Detect which cell encompasses the target text, then output its [X, Y] center coordinate. 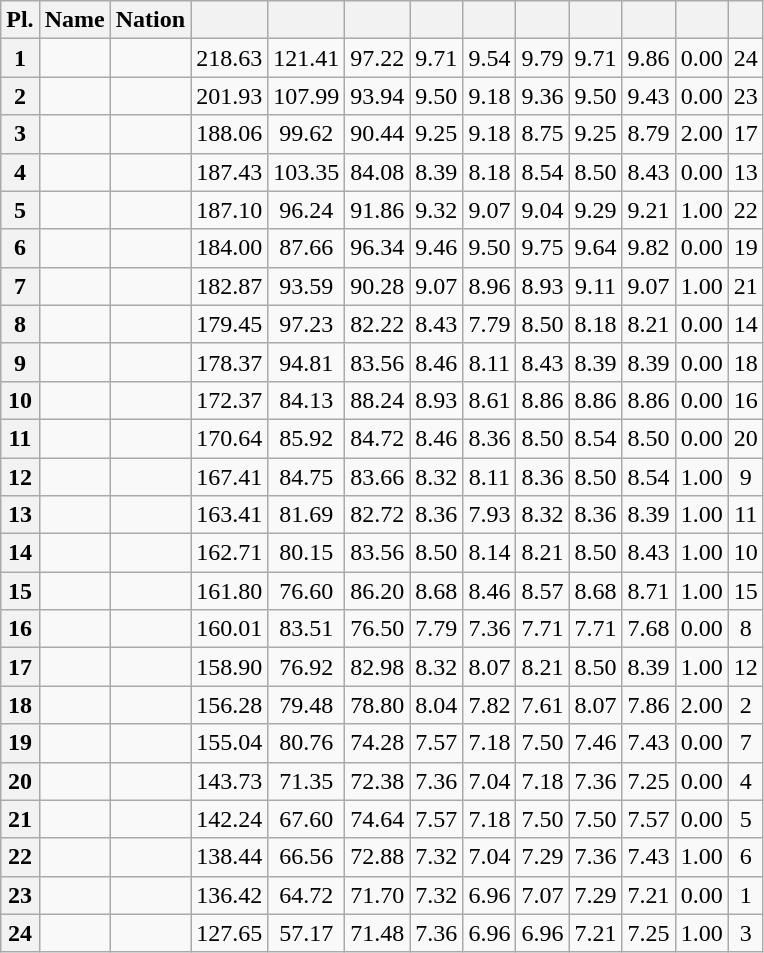
84.13 [306, 400]
121.41 [306, 58]
178.37 [230, 362]
79.48 [306, 705]
9.86 [648, 58]
7.86 [648, 705]
82.98 [378, 667]
83.51 [306, 629]
143.73 [230, 781]
82.22 [378, 324]
9.32 [436, 210]
9.75 [542, 248]
9.36 [542, 96]
8.96 [490, 286]
85.92 [306, 438]
184.00 [230, 248]
72.38 [378, 781]
142.24 [230, 819]
7.68 [648, 629]
136.42 [230, 895]
7.93 [490, 515]
90.28 [378, 286]
9.64 [596, 248]
9.29 [596, 210]
182.87 [230, 286]
82.72 [378, 515]
71.35 [306, 781]
7.07 [542, 895]
Pl. [20, 20]
218.63 [230, 58]
156.28 [230, 705]
161.80 [230, 591]
97.22 [378, 58]
93.59 [306, 286]
201.93 [230, 96]
9.11 [596, 286]
88.24 [378, 400]
84.75 [306, 477]
84.72 [378, 438]
9.46 [436, 248]
97.23 [306, 324]
162.71 [230, 553]
127.65 [230, 933]
64.72 [306, 895]
80.76 [306, 743]
167.41 [230, 477]
9.82 [648, 248]
7.46 [596, 743]
74.28 [378, 743]
96.24 [306, 210]
138.44 [230, 857]
96.34 [378, 248]
93.94 [378, 96]
188.06 [230, 134]
8.14 [490, 553]
74.64 [378, 819]
107.99 [306, 96]
8.04 [436, 705]
155.04 [230, 743]
9.04 [542, 210]
8.57 [542, 591]
57.17 [306, 933]
187.43 [230, 172]
8.71 [648, 591]
8.61 [490, 400]
9.54 [490, 58]
76.92 [306, 667]
160.01 [230, 629]
170.64 [230, 438]
187.10 [230, 210]
66.56 [306, 857]
8.79 [648, 134]
67.60 [306, 819]
71.48 [378, 933]
86.20 [378, 591]
84.08 [378, 172]
83.66 [378, 477]
76.50 [378, 629]
7.82 [490, 705]
172.37 [230, 400]
90.44 [378, 134]
9.79 [542, 58]
91.86 [378, 210]
94.81 [306, 362]
81.69 [306, 515]
Nation [150, 20]
9.21 [648, 210]
7.61 [542, 705]
158.90 [230, 667]
8.75 [542, 134]
9.43 [648, 96]
80.15 [306, 553]
163.41 [230, 515]
Name [74, 20]
71.70 [378, 895]
76.60 [306, 591]
99.62 [306, 134]
179.45 [230, 324]
78.80 [378, 705]
103.35 [306, 172]
72.88 [378, 857]
87.66 [306, 248]
